Determine the (X, Y) coordinate at the center of the cell enclosing the given text.  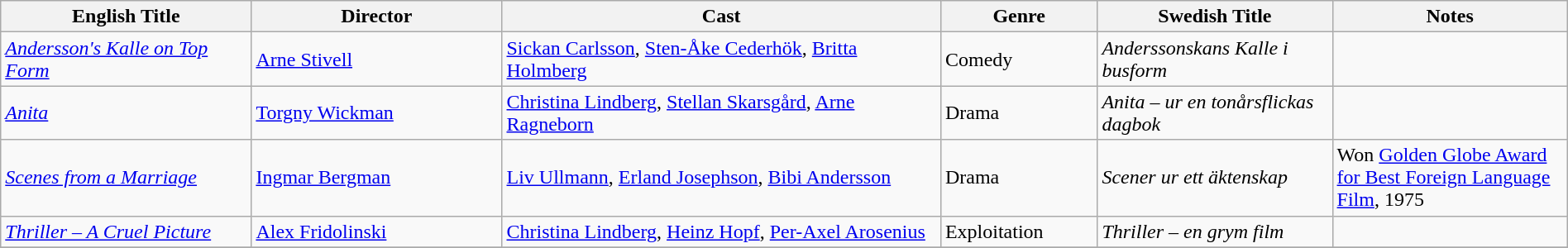
Torgny Wickman (377, 112)
Anita – ur en tonårsflickas dagbok (1215, 112)
Ingmar Bergman (377, 178)
Swedish Title (1215, 17)
Director (377, 17)
Anita (126, 112)
Genre (1019, 17)
Andersson's Kalle on Top Form (126, 60)
Arne Stivell (377, 60)
Thriller – en grym film (1215, 231)
Alex Fridolinski (377, 231)
Liv Ullmann, Erland Josephson, Bibi Andersson (721, 178)
Christina Lindberg, Stellan Skarsgård, Arne Ragneborn (721, 112)
Scenes from a Marriage (126, 178)
Won Golden Globe Award for Best Foreign Language Film, 1975 (1450, 178)
Notes (1450, 17)
Thriller – A Cruel Picture (126, 231)
Exploitation (1019, 231)
Sickan Carlsson, Sten-Åke Cederhök, Britta Holmberg (721, 60)
Comedy (1019, 60)
Christina Lindberg, Heinz Hopf, Per-Axel Arosenius (721, 231)
English Title (126, 17)
Cast (721, 17)
Anderssonskans Kalle i busform (1215, 60)
Scener ur ett äktenskap (1215, 178)
